Output the (x, y) coordinate of the center of the cell containing the given text.  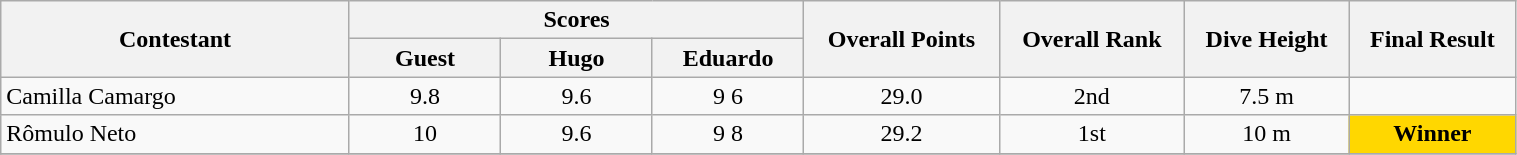
Overall Rank (1092, 39)
Eduardo (728, 58)
29.2 (902, 134)
9 8 (728, 134)
Overall Points (902, 39)
Guest (425, 58)
1st (1092, 134)
Scores (576, 20)
2nd (1092, 96)
Winner (1432, 134)
7.5 m (1267, 96)
29.0 (902, 96)
10 m (1267, 134)
9 6 (728, 96)
Camilla Camargo (175, 96)
9.8 (425, 96)
10 (425, 134)
Contestant (175, 39)
Final Result (1432, 39)
Dive Height (1267, 39)
Rômulo Neto (175, 134)
Hugo (577, 58)
